Search for the cell housing the specified text and yield its (X, Y) center coordinate. 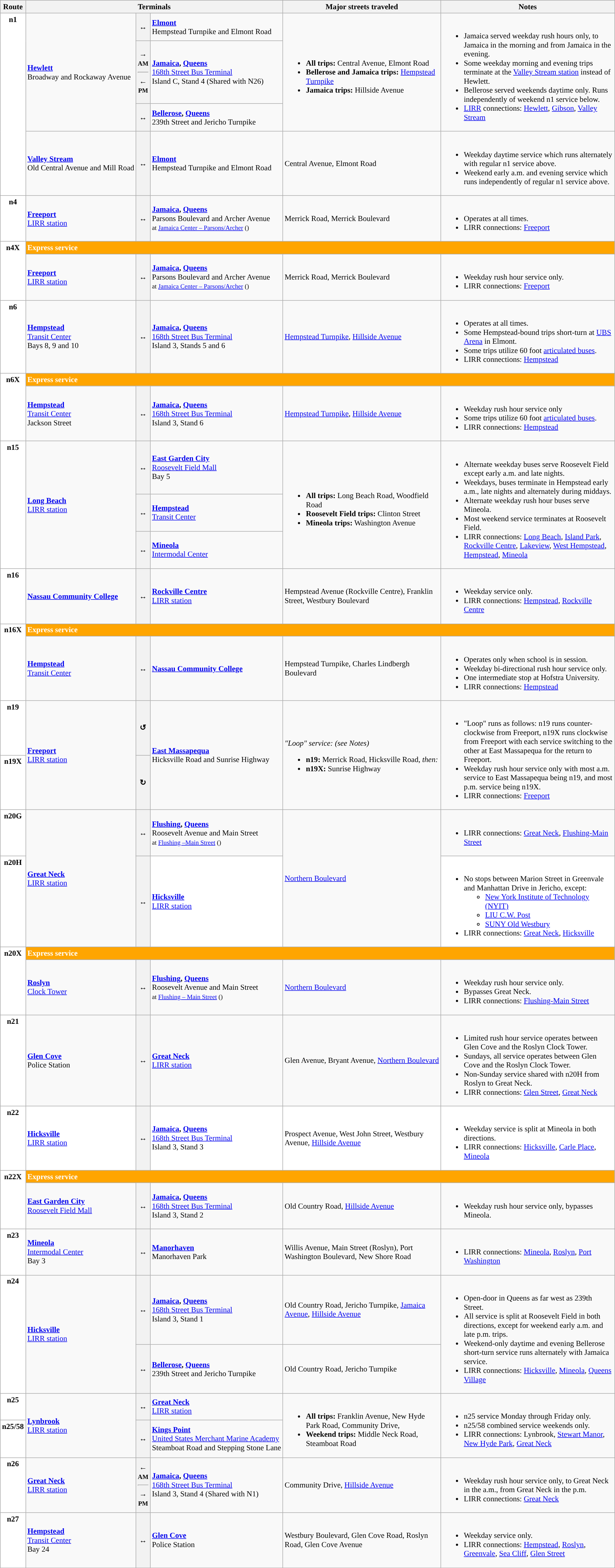
Weekday rush hour service onlySome trips utilize 60 foot articulated buses.LIRR connections: Hempstead (528, 414)
Major streets traveled (362, 7)
HewlettBroadway and Rockaway Avenue (81, 72)
Weekday rush hour service only.Bypasses Great Neck.LIRR connections: Flushing-Main Street (528, 988)
n15 (13, 505)
n26 (13, 1485)
Prospect Avenue, West John Street, Westbury Avenue, Hillside Avenue (362, 1138)
n22X (13, 1200)
MineolaIntermodal CenterBay 3 (81, 1252)
Jamaica, Queens168th Street Bus TerminalIsland 3, Stand 1 (216, 1310)
HempsteadTransit CenterBays 8, 9 and 10 (81, 337)
n4X (13, 271)
n16 (13, 596)
Jamaica, Queens168th Street Bus TerminalIsland 3, Stand 6 (216, 414)
n20X (13, 981)
ManorhavenManorhaven Park (216, 1252)
HempsteadTransit CenterBay 24 (81, 1540)
→AM←PM (143, 72)
n4 (13, 219)
Weekday service only.LIRR connections: Hempstead, Rockville Centre (528, 596)
↻ (143, 783)
"Loop" service: (see Notes)n19: Merrick Road, Hicksville Road, then:n19X: Sunrise Highway (362, 755)
Terminals (154, 7)
Kings PointUnited States Merchant Marine AcademySteamboat Road and Stepping Stone Lane (216, 1439)
n19 (13, 728)
Hempstead Avenue (Rockville Centre), Franklin Street, Westbury Boulevard (362, 596)
Operates at all times.LIRR connections: Freeport (528, 219)
LIRR connections: Great Neck, Flushing-Main Street (528, 833)
n16X (13, 662)
Weekday rush hour service only.LIRR connections: Freeport (528, 277)
n25 (13, 1407)
n21 (13, 1061)
Weekday rush hour service only, bypasses Mineola. (528, 1206)
LynbrookLIRR station (81, 1425)
n23 (13, 1252)
All trips: Central Avenue, Elmont RoadBellerose and Jamaica trips: Hempstead TurnpikeJamaica trips: Hillside Avenue (362, 72)
Jamaica, Queens168th Street Bus TerminalIsland 3, Stand 4 (Shared with N1) (216, 1485)
Hempstead Turnpike, Charles Lindbergh Boulevard (362, 668)
n19X (13, 783)
Jamaica, Queens168th Street Bus TerminalIsland 3, Stand 3 (216, 1138)
n20G (13, 833)
HempsteadTransit CenterJackson Street (81, 414)
Community Drive, Hillside Avenue (362, 1485)
n24 (13, 1334)
n6X (13, 407)
Route (13, 7)
n25/58 (13, 1439)
East MassapequaHicksville Road and Sunrise Highway (216, 755)
Weekday service is split at Mineola in both directions.LIRR connections: Hicksville, Carle Place, Mineola (528, 1138)
Old Country Road, Hillside Avenue (362, 1206)
East Garden CityRoosevelt Field MallBay 5 (216, 468)
Notes (528, 7)
n6 (13, 337)
Valley StreamOld Central Avenue and Mill Road (81, 164)
n25 service Monday through Friday only.n25/58 combined service weekends only.LIRR connections: Lynbrook, Stewart Manor, New Hyde Park, Great Neck (528, 1425)
Weekday service only.LIRR connections: Hempstead, Roslyn, Greenvale, Sea Cliff, Glen Street (528, 1540)
RoslynClock Tower (81, 988)
Long BeachLIRR station (81, 505)
Glen Avenue, Bryant Avenue, Northern Boulevard (362, 1061)
↺ (143, 728)
n1 (13, 104)
Rockville CentreLIRR station (216, 596)
LIRR connections: Mineola, Roslyn, Port Washington (528, 1252)
n20H (13, 902)
Flushing, QueensRoosevelt Avenue and Main Streetat Flushing – Main Street () (216, 988)
Jamaica, Queens168th Street Bus TerminalIsland C, Stand 4 (Shared with N26) (216, 72)
Weekday rush hour service only, to Great Neck in the a.m., from Great Neck in the p.m.LIRR connections: Great Neck (528, 1485)
Central Avenue, Elmont Road (362, 164)
All trips: Franklin Avenue, New Hyde Park Road, Community Drive,Weekend trips: Middle Neck Road, Steamboat Road (362, 1425)
Flushing, QueensRoosevelt Avenue and Main Streetat Flushing –Main Street () (216, 833)
n27 (13, 1540)
n22 (13, 1138)
MineolaIntermodal Center (216, 550)
Jamaica, Queens168th Street Bus TerminalIsland 3, Stands 5 and 6 (216, 337)
Westbury Boulevard, Glen Cove Road, Roslyn Road, Glen Cove Avenue (362, 1540)
East Garden CityRoosevelt Field Mall (81, 1206)
Willis Avenue, Main Street (Roslyn), Port Washington Boulevard, New Shore Road (362, 1252)
Old Country Road, Jericho Turnpike, Jamaica Avenue, Hillside Avenue (362, 1310)
Old Country Road, Jericho Turnpike (362, 1369)
All trips: Long Beach Road, Woodfield RoadRoosevelt Field trips: Clinton StreetMineola trips: Washington Avenue (362, 505)
Jamaica, Queens168th Street Bus TerminalIsland 3, Stand 2 (216, 1206)
←AM→PM (143, 1485)
